Identify which cell holds the provided text, then report its [x, y] central coordinate. 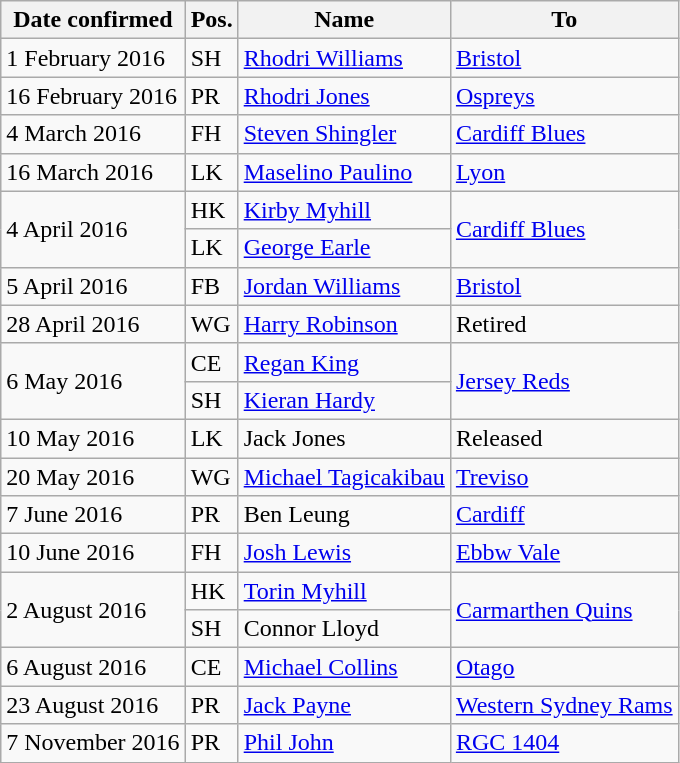
Date confirmed [93, 20]
Connor Lloyd [344, 629]
Cardiff [564, 515]
20 May 2016 [93, 477]
4 March 2016 [93, 134]
6 May 2016 [93, 381]
Steven Shingler [344, 134]
Jordan Williams [344, 286]
Name [344, 20]
Ben Leung [344, 515]
Torin Myhill [344, 591]
4 April 2016 [93, 229]
George Earle [344, 248]
Otago [564, 667]
To [564, 20]
Released [564, 438]
Maselino Paulino [344, 172]
7 June 2016 [93, 515]
Michael Collins [344, 667]
Retired [564, 324]
1 February 2016 [93, 58]
10 June 2016 [93, 553]
FB [212, 286]
Phil John [344, 743]
Ospreys [564, 96]
Rhodri Jones [344, 96]
Carmarthen Quins [564, 610]
Jack Jones [344, 438]
28 April 2016 [93, 324]
2 August 2016 [93, 610]
Western Sydney Rams [564, 705]
10 May 2016 [93, 438]
Ebbw Vale [564, 553]
Pos. [212, 20]
Kieran Hardy [344, 400]
5 April 2016 [93, 286]
Regan King [344, 362]
RGC 1404 [564, 743]
Jack Payne [344, 705]
Michael Tagicakibau [344, 477]
Jersey Reds [564, 381]
6 August 2016 [93, 667]
Kirby Myhill [344, 210]
16 March 2016 [93, 172]
Rhodri Williams [344, 58]
Lyon [564, 172]
Treviso [564, 477]
7 November 2016 [93, 743]
Harry Robinson [344, 324]
Josh Lewis [344, 553]
23 August 2016 [93, 705]
16 February 2016 [93, 96]
